For the text-containing cell, return its midpoint in [X, Y] coordinate format. 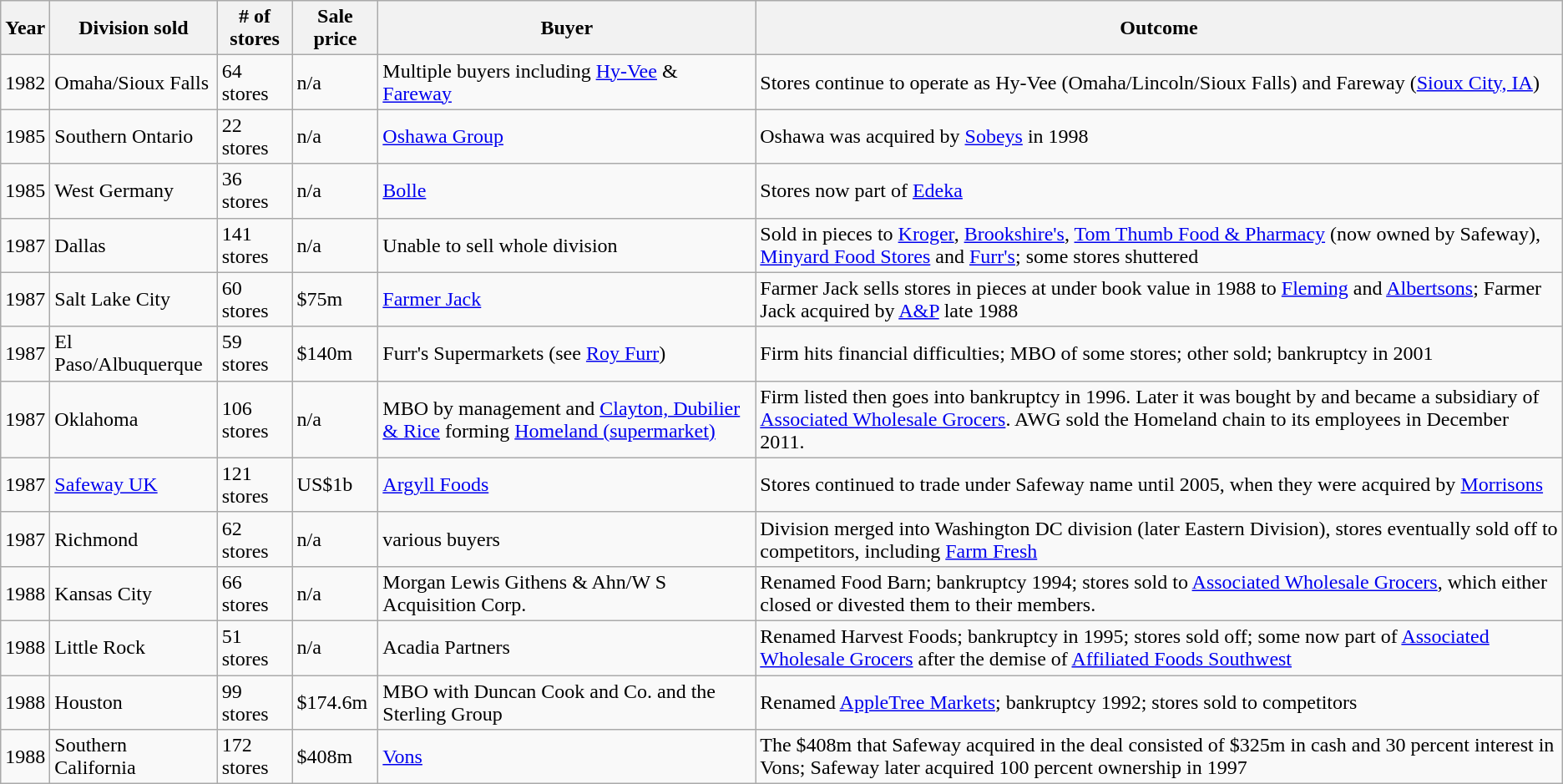
Oshawa Group [567, 137]
Houston [134, 701]
$140m [336, 354]
$174.6m [336, 701]
Sold in pieces to Kroger, Brookshire's, Tom Thumb Food & Pharmacy (now owned by Safeway), Minyard Food Stores and Furr's; some stores shuttered [1159, 245]
Outcome [1159, 28]
Stores now part of Edeka [1159, 190]
Renamed Food Barn; bankruptcy 1994; stores sold to Associated Wholesale Grocers, which either closed or divested them to their members. [1159, 593]
60 stores [255, 299]
Safeway UK [134, 484]
Southern Ontario [134, 137]
141 stores [255, 245]
Salt Lake City [134, 299]
Division sold [134, 28]
various buyers [567, 539]
Renamed AppleTree Markets; bankruptcy 1992; stores sold to competitors [1159, 701]
Dallas [134, 245]
36 stores [255, 190]
Morgan Lewis Githens & Ahn/W S Acquisition Corp. [567, 593]
Furr's Supermarkets (see Roy Furr) [567, 354]
US$1b [336, 484]
22 stores [255, 137]
59 stores [255, 354]
MBO with Duncan Cook and Co. and the Sterling Group [567, 701]
El Paso/Albuquerque [134, 354]
Kansas City [134, 593]
51 stores [255, 648]
Stores continued to trade under Safeway name until 2005, when they were acquired by Morrisons [1159, 484]
Multiple buyers including Hy-Vee & Fareway [567, 82]
66 stores [255, 593]
Vons [567, 756]
Bolle [567, 190]
Farmer Jack [567, 299]
$75m [336, 299]
Stores continue to operate as Hy-Vee (Omaha/Lincoln/Sioux Falls) and Fareway (Sioux City, IA) [1159, 82]
Richmond [134, 539]
Oklahoma [134, 419]
64 stores [255, 82]
Little Rock [134, 648]
62 stores [255, 539]
Farmer Jack sells stores in pieces at under book value in 1988 to Fleming and Albertsons; Farmer Jack acquired by A&P late 1988 [1159, 299]
Buyer [567, 28]
$408m [336, 756]
Division merged into Washington DC division (later Eastern Division), stores eventually sold off to competitors, including Farm Fresh [1159, 539]
Oshawa was acquired by Sobeys in 1998 [1159, 137]
106 stores [255, 419]
Argyll Foods [567, 484]
Sale price [336, 28]
121 stores [255, 484]
1982 [25, 82]
MBO by management and Clayton, Dubilier & Rice forming Homeland (supermarket) [567, 419]
99 stores [255, 701]
Omaha/Sioux Falls [134, 82]
# of stores [255, 28]
172 stores [255, 756]
Firm hits financial difficulties; MBO of some stores; other sold; bankruptcy in 2001 [1159, 354]
Acadia Partners [567, 648]
Year [25, 28]
West Germany [134, 190]
Unable to sell whole division [567, 245]
Southern California [134, 756]
